Extract the (X, Y) coordinate from the center of the cell holding the provided text.  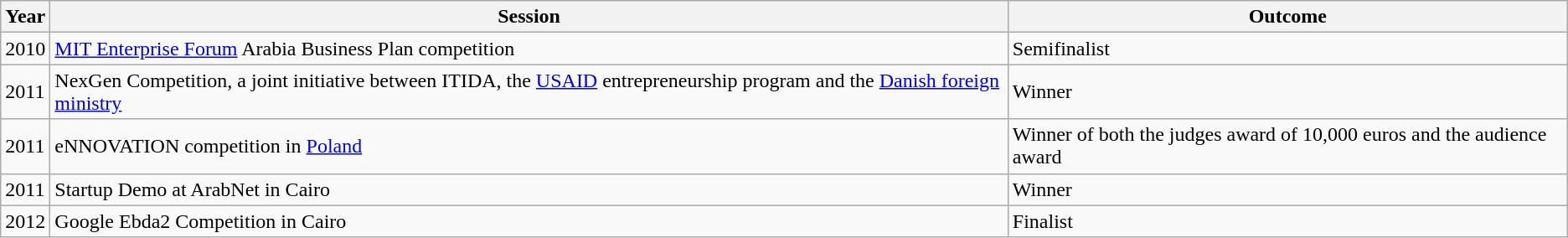
Session (529, 17)
Finalist (1287, 221)
2012 (25, 221)
Startup Demo at ArabNet in Cairo (529, 189)
Winner of both the judges award of 10,000 euros and the audience award (1287, 146)
Outcome (1287, 17)
Google Ebda2 Competition in Cairo (529, 221)
NexGen Competition, a joint initiative between ITIDA, the USAID entrepreneurship program and the Danish foreign ministry (529, 92)
Year (25, 17)
MIT Enterprise Forum Arabia Business Plan competition (529, 49)
Semifinalist (1287, 49)
eNNOVATION competition in Poland (529, 146)
2010 (25, 49)
